Search for the cell housing the specified text and yield its (x, y) center coordinate. 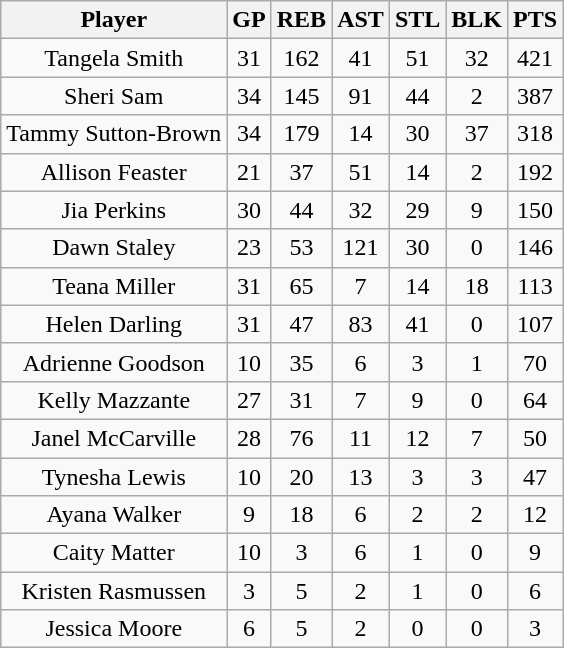
387 (536, 96)
Adrienne Goodson (114, 362)
29 (417, 210)
Janel McCarville (114, 438)
91 (361, 96)
13 (361, 477)
121 (361, 248)
318 (536, 134)
192 (536, 172)
Sheri Sam (114, 96)
65 (301, 286)
50 (536, 438)
70 (536, 362)
27 (249, 400)
Tammy Sutton-Brown (114, 134)
28 (249, 438)
Allison Feaster (114, 172)
Tynesha Lewis (114, 477)
20 (301, 477)
64 (536, 400)
Tangela Smith (114, 58)
53 (301, 248)
107 (536, 324)
Helen Darling (114, 324)
STL (417, 20)
11 (361, 438)
Player (114, 20)
113 (536, 286)
Kelly Mazzante (114, 400)
150 (536, 210)
Ayana Walker (114, 515)
BLK (477, 20)
146 (536, 248)
Teana Miller (114, 286)
GP (249, 20)
162 (301, 58)
145 (301, 96)
23 (249, 248)
REB (301, 20)
Dawn Staley (114, 248)
76 (301, 438)
PTS (536, 20)
Jia Perkins (114, 210)
421 (536, 58)
179 (301, 134)
21 (249, 172)
AST (361, 20)
35 (301, 362)
Kristen Rasmussen (114, 591)
Jessica Moore (114, 629)
83 (361, 324)
Caity Matter (114, 553)
